From the cell containing the given text, extract its center point as [X, Y] coordinate. 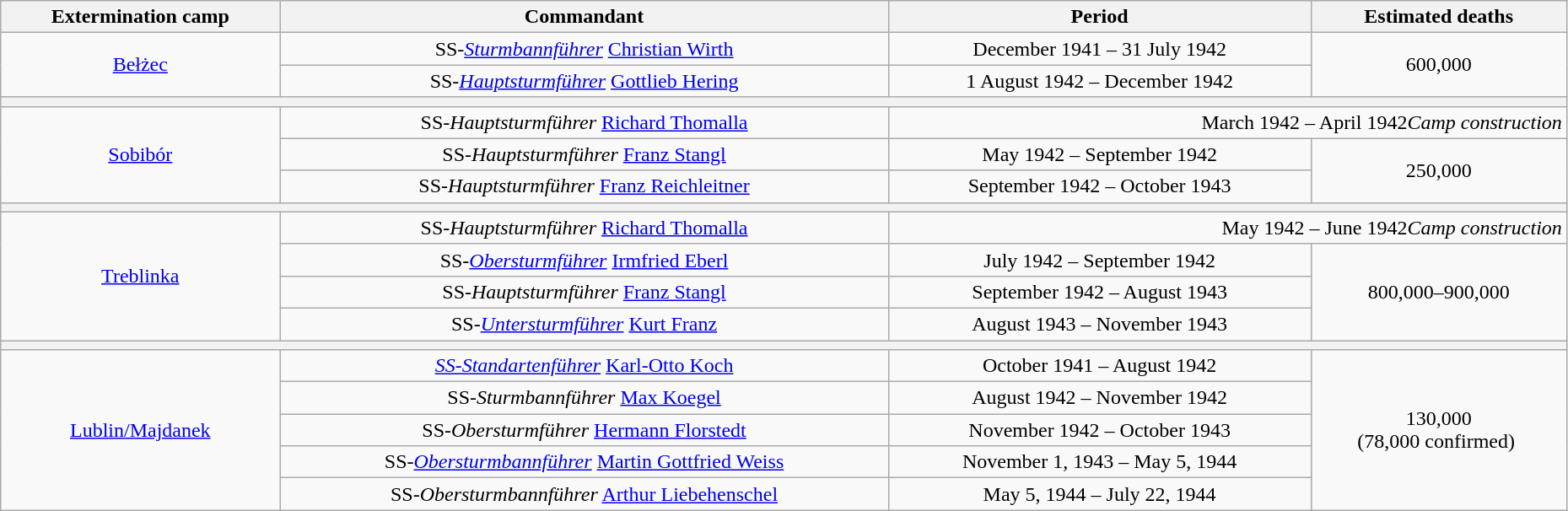
800,000–900,000 [1439, 292]
250,000 [1439, 170]
October 1941 – August 1942 [1100, 366]
March 1942 – April 1942Camp construction [1227, 122]
May 1942 – September 1942 [1100, 154]
July 1942 – September 1942 [1100, 260]
November 1, 1943 – May 5, 1944 [1100, 462]
September 1942 – October 1943 [1100, 186]
SS-Hauptsturmführer Gottlieb Hering [584, 81]
SS-Standartenführer Karl-Otto Koch [584, 366]
SS-Obersturmbannführer Arthur Liebehenschel [584, 494]
SS-Hauptsturmführer Franz Reichleitner [584, 186]
Lublin/Majdanek [140, 430]
August 1942 – November 1942 [1100, 398]
1 August 1942 – December 1942 [1100, 81]
December 1941 – 31 July 1942 [1100, 49]
SS-Obersturmführer Hermann Florstedt [584, 430]
September 1942 – August 1943 [1100, 292]
Treblinka [140, 276]
SS-Obersturmführer Irmfried Eberl [584, 260]
SS-Sturmbannführer Christian Wirth [584, 49]
130,000 (78,000 confirmed) [1439, 430]
SS-Sturmbannführer Max Koegel [584, 398]
Sobibór [140, 154]
Estimated deaths [1439, 17]
SS-Obersturmbannführer Martin Gottfried Weiss [584, 462]
Commandant [584, 17]
Bełżec [140, 65]
Extermination camp [140, 17]
November 1942 – October 1943 [1100, 430]
May 5, 1944 – July 22, 1944 [1100, 494]
SS-Untersturmführer Kurt Franz [584, 324]
May 1942 – June 1942Camp construction [1227, 228]
Period [1100, 17]
600,000 [1439, 65]
August 1943 – November 1943 [1100, 324]
